Return (x, y) of the center of cell containing provided text 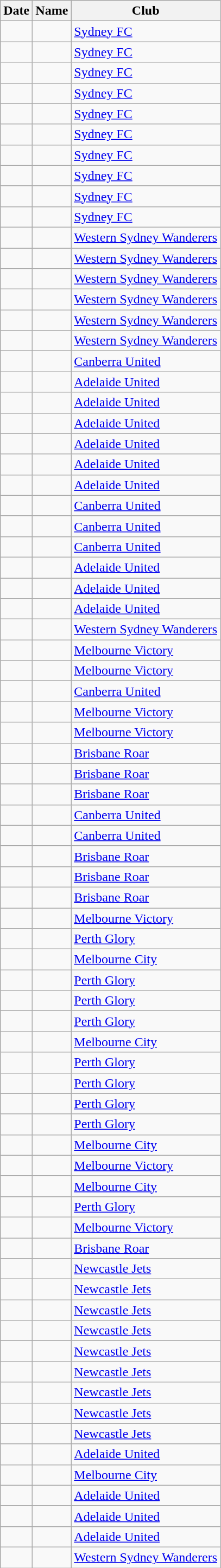
Date (16, 11)
Name (52, 11)
Club (146, 11)
